Locate the cell with the specified text and output its [X, Y] center coordinate. 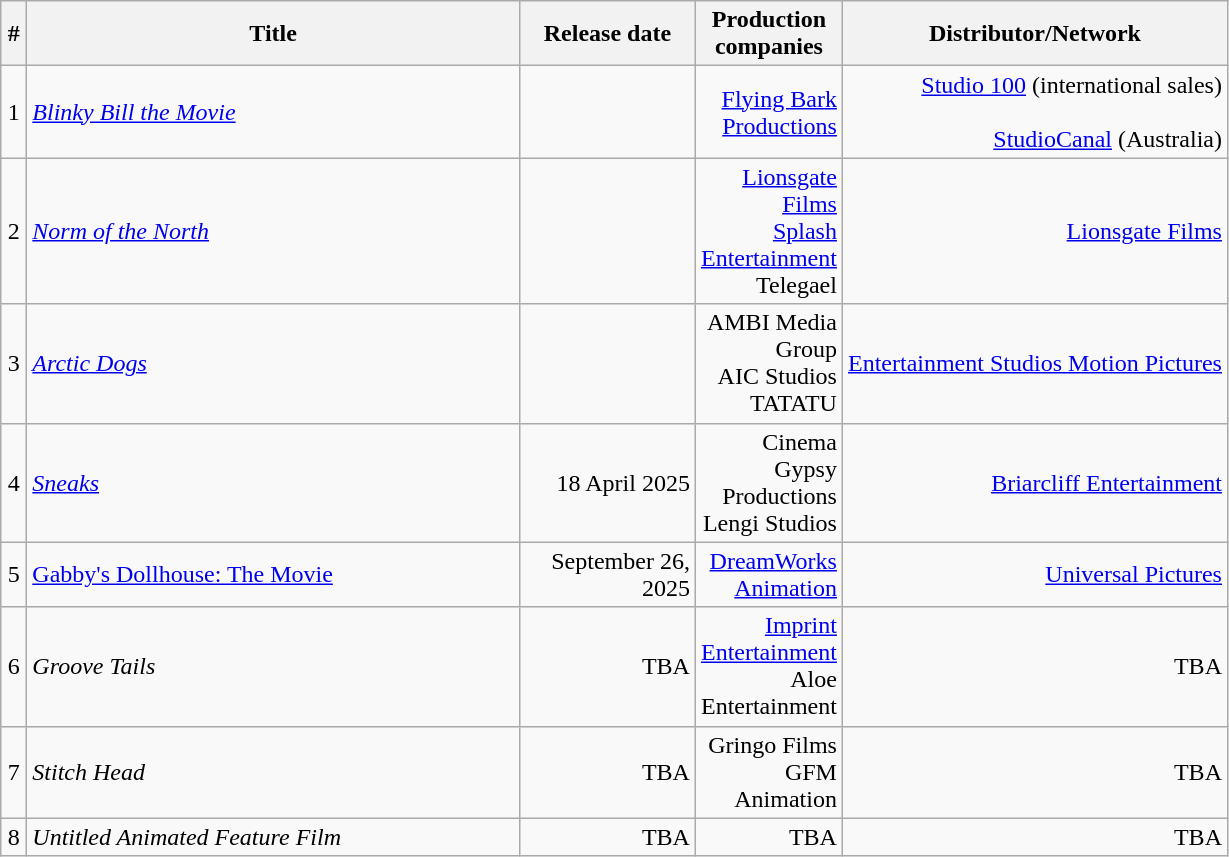
5 [14, 574]
Title [274, 34]
Imprint Entertainment Aloe Entertainment [768, 666]
September 26, 2025 [607, 574]
2 [14, 231]
18 April 2025 [607, 482]
Sneaks [274, 482]
Distributor/Network [1034, 34]
Briarcliff Entertainment [1034, 482]
8 [14, 837]
AMBI Media Group AIC Studios TATATU [768, 364]
Release date [607, 34]
Flying Bark Productions [768, 112]
Cinema Gypsy Productions Lengi Studios [768, 482]
3 [14, 364]
Lionsgate Films Splash Entertainment Telegael [768, 231]
1 [14, 112]
Gabby's Dollhouse: The Movie [274, 574]
Entertainment Studios Motion Pictures [1034, 364]
Universal Pictures [1034, 574]
Norm of the North [274, 231]
6 [14, 666]
Gringo Films GFM Animation [768, 772]
DreamWorks Animation [768, 574]
Studio 100 (international sales) StudioCanal (Australia) [1034, 112]
# [14, 34]
Groove Tails [274, 666]
4 [14, 482]
Production companies [768, 34]
Lionsgate Films [1034, 231]
Untitled Animated Feature Film [274, 837]
Arctic Dogs [274, 364]
7 [14, 772]
Blinky Bill the Movie [274, 112]
Stitch Head [274, 772]
